Locate the cell with the specified text and output its [x, y] center coordinate. 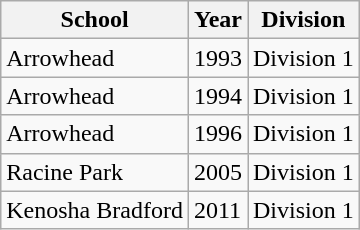
1994 [218, 96]
School [95, 20]
2011 [218, 210]
1993 [218, 58]
2005 [218, 172]
Year [218, 20]
Racine Park [95, 172]
1996 [218, 134]
Kenosha Bradford [95, 210]
Division [304, 20]
